Extract the (X, Y) coordinate from the center of the cell holding the provided text.  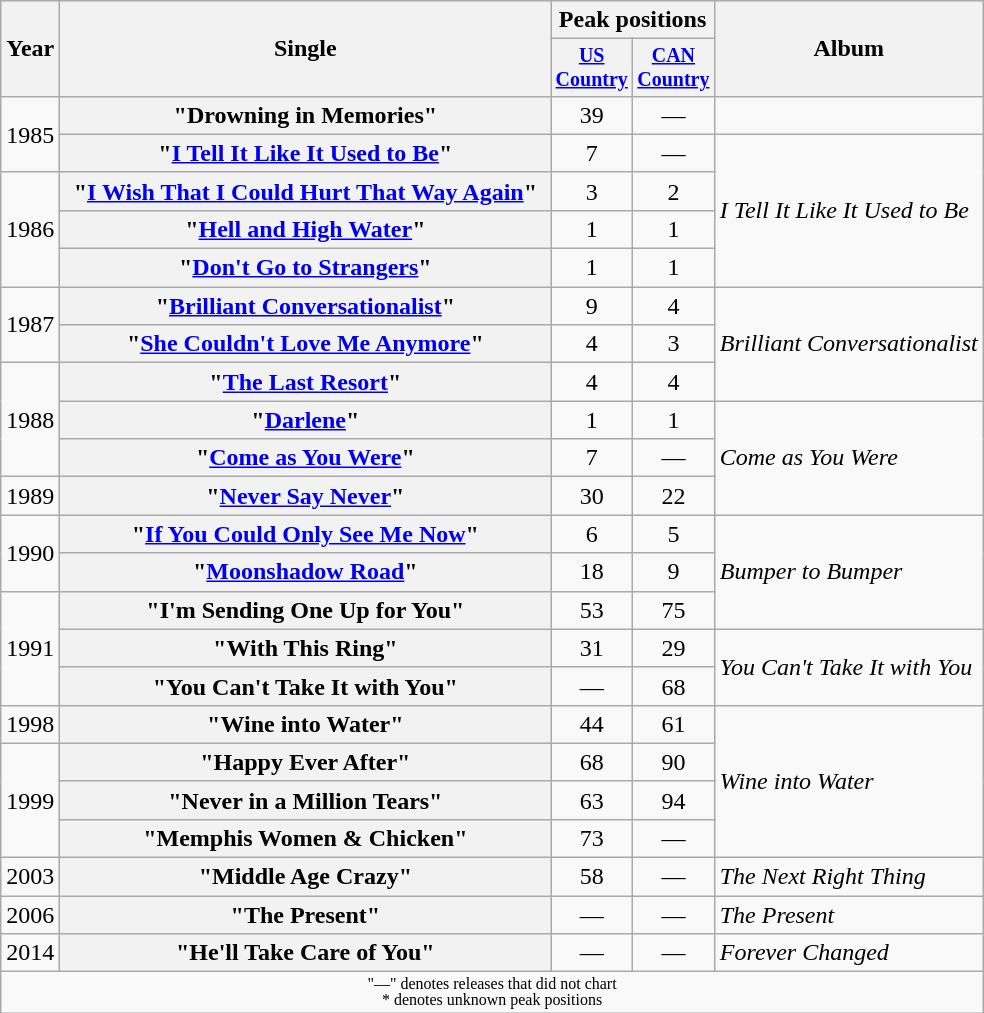
1998 (30, 724)
Wine into Water (848, 781)
Single (306, 49)
You Can't Take It with You (848, 667)
"—" denotes releases that did not chart* denotes unknown peak positions (492, 992)
"With This Ring" (306, 648)
"The Last Resort" (306, 382)
Brilliant Conversationalist (848, 344)
I Tell It Like It Used to Be (848, 210)
"If You Could Only See Me Now" (306, 534)
1987 (30, 325)
61 (674, 724)
1986 (30, 229)
"Never Say Never" (306, 496)
Year (30, 49)
Peak positions (632, 20)
"Hell and High Water" (306, 229)
94 (674, 800)
73 (592, 838)
5 (674, 534)
18 (592, 572)
90 (674, 762)
"Brilliant Conversationalist" (306, 306)
2006 (30, 915)
"Never in a Million Tears" (306, 800)
1990 (30, 553)
"I Wish That I Could Hurt That Way Again" (306, 191)
Album (848, 49)
"The Present" (306, 915)
2 (674, 191)
"Don't Go to Strangers" (306, 268)
75 (674, 610)
Come as You Were (848, 458)
1999 (30, 800)
"I Tell It Like It Used to Be" (306, 153)
"Middle Age Crazy" (306, 877)
63 (592, 800)
US Country (592, 68)
6 (592, 534)
31 (592, 648)
1988 (30, 420)
29 (674, 648)
"Moonshadow Road" (306, 572)
44 (592, 724)
"Darlene" (306, 420)
30 (592, 496)
"Wine into Water" (306, 724)
39 (592, 115)
"I'm Sending One Up for You" (306, 610)
"Come as You Were" (306, 458)
53 (592, 610)
1989 (30, 496)
"Drowning in Memories" (306, 115)
2003 (30, 877)
CAN Country (674, 68)
The Next Right Thing (848, 877)
"Happy Ever After" (306, 762)
"Memphis Women & Chicken" (306, 838)
Forever Changed (848, 953)
"You Can't Take It with You" (306, 686)
Bumper to Bumper (848, 572)
2014 (30, 953)
1991 (30, 648)
58 (592, 877)
22 (674, 496)
"She Couldn't Love Me Anymore" (306, 344)
"He'll Take Care of You" (306, 953)
The Present (848, 915)
1985 (30, 134)
